Output the (x, y) coordinate of the center of the cell containing the given text.  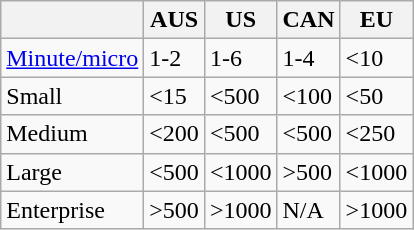
Large (72, 172)
CAN (308, 20)
<15 (174, 96)
US (240, 20)
1-2 (174, 58)
1-4 (308, 58)
Enterprise (72, 210)
<10 (376, 58)
Small (72, 96)
<100 (308, 96)
Minute/micro (72, 58)
<250 (376, 134)
N/A (308, 210)
EU (376, 20)
<50 (376, 96)
AUS (174, 20)
Medium (72, 134)
1-6 (240, 58)
<200 (174, 134)
